Determine the [X, Y] coordinate at the center of the cell enclosing the given text.  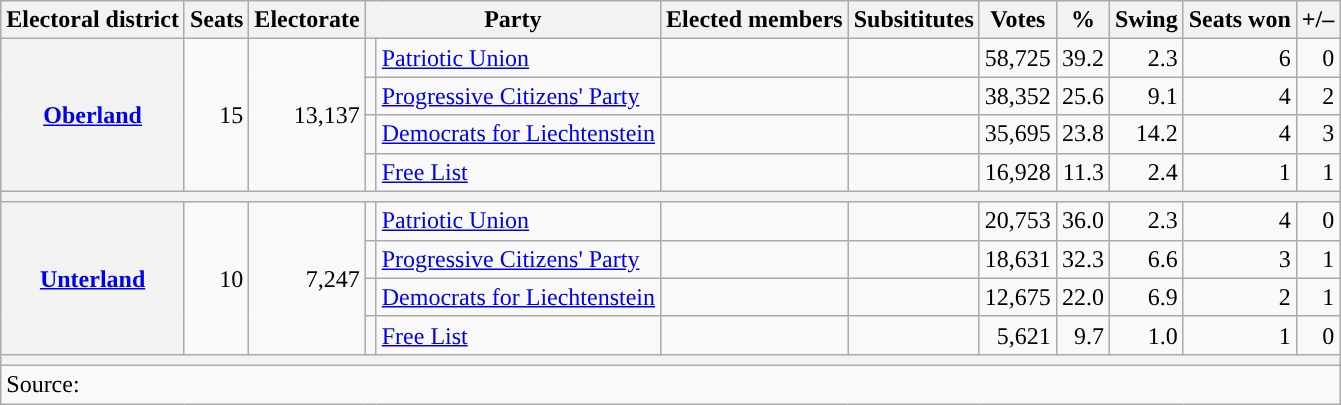
+/– [1318, 20]
Oberland [93, 115]
Swing [1146, 20]
25.6 [1082, 96]
Elected members [755, 20]
2.4 [1146, 172]
16,928 [1018, 172]
Party [512, 20]
10 [216, 278]
35,695 [1018, 134]
22.0 [1082, 297]
9.1 [1146, 96]
12,675 [1018, 297]
6 [1240, 58]
Seats won [1240, 20]
32.3 [1082, 259]
6.6 [1146, 259]
58,725 [1018, 58]
Electorate [307, 20]
18,631 [1018, 259]
6.9 [1146, 297]
11.3 [1082, 172]
Unterland [93, 278]
36.0 [1082, 221]
Electoral district [93, 20]
Source: [670, 384]
23.8 [1082, 134]
14.2 [1146, 134]
13,137 [307, 115]
Seats [216, 20]
Votes [1018, 20]
20,753 [1018, 221]
1.0 [1146, 335]
5,621 [1018, 335]
% [1082, 20]
15 [216, 115]
39.2 [1082, 58]
7,247 [307, 278]
Subsititutes [914, 20]
9.7 [1082, 335]
38,352 [1018, 96]
